Scan for the cell matching the given text and deliver its [X, Y] coordinate at center. 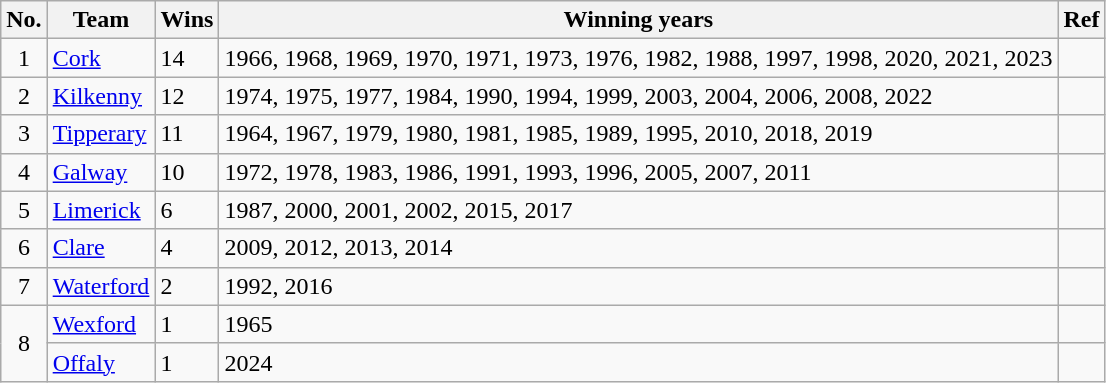
10 [187, 172]
Waterford [101, 286]
1966, 1968, 1969, 1970, 1971, 1973, 1976, 1982, 1988, 1997, 1998, 2020, 2021, 2023 [638, 58]
1992, 2016 [638, 286]
8 [24, 343]
Wexford [101, 324]
11 [187, 134]
Offaly [101, 362]
5 [24, 210]
1964, 1967, 1979, 1980, 1981, 1985, 1989, 1995, 2010, 2018, 2019 [638, 134]
Tipperary [101, 134]
Galway [101, 172]
2009, 2012, 2013, 2014 [638, 248]
Team [101, 20]
2024 [638, 362]
Winning years [638, 20]
Ref [1082, 20]
Clare [101, 248]
Kilkenny [101, 96]
1974, 1975, 1977, 1984, 1990, 1994, 1999, 2003, 2004, 2006, 2008, 2022 [638, 96]
3 [24, 134]
14 [187, 58]
1965 [638, 324]
12 [187, 96]
1987, 2000, 2001, 2002, 2015, 2017 [638, 210]
No. [24, 20]
Limerick [101, 210]
1972, 1978, 1983, 1986, 1991, 1993, 1996, 2005, 2007, 2011 [638, 172]
Wins [187, 20]
7 [24, 286]
Cork [101, 58]
